Scan for the cell matching the given text and deliver its (X, Y) coordinate at center. 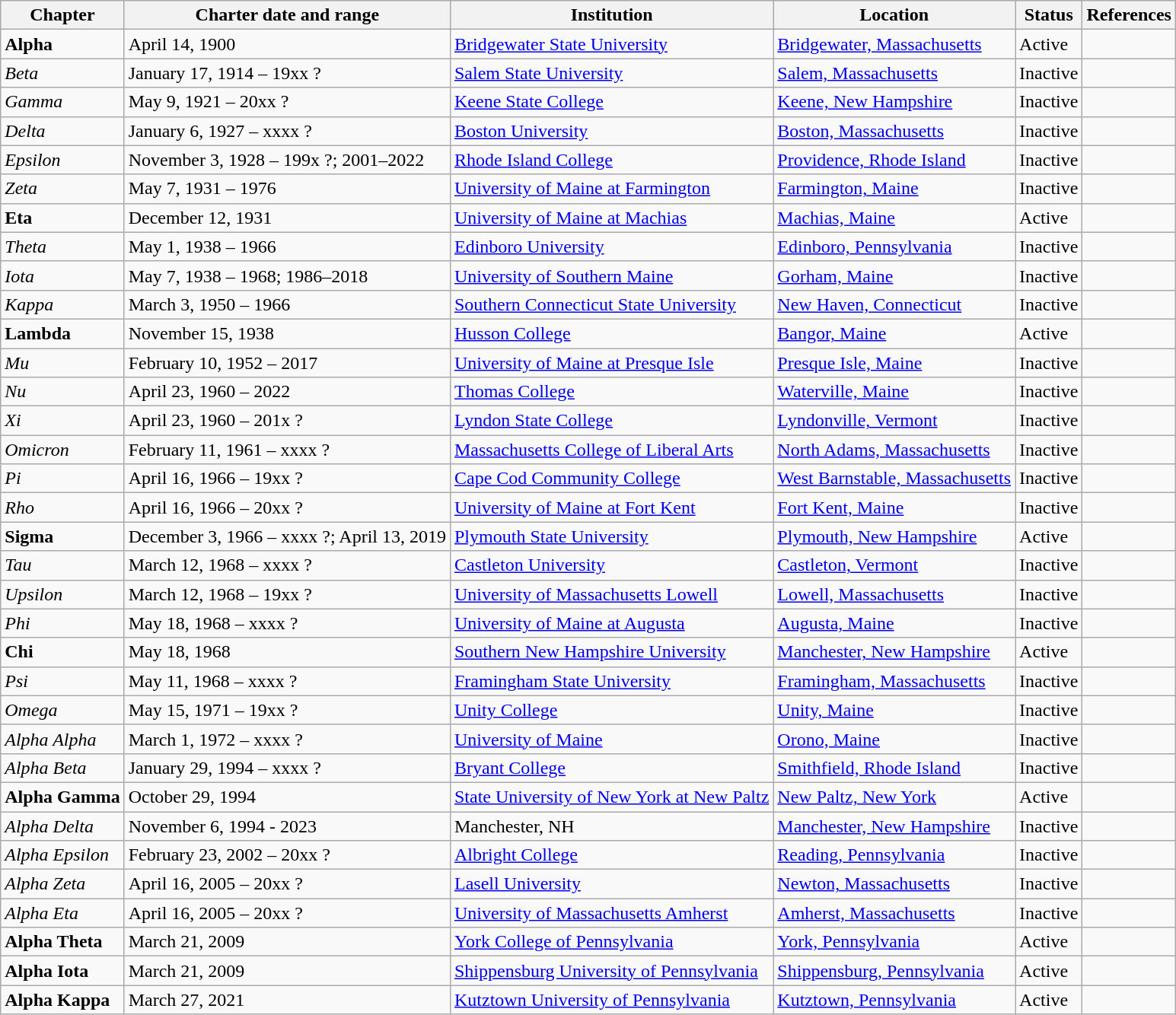
February 10, 1952 – 2017 (287, 363)
Kappa (62, 304)
Theta (62, 247)
Gorham, Maine (894, 275)
Chapter (62, 15)
Framingham, Massachusetts (894, 681)
Thomas College (611, 392)
January 17, 1914 – 19xx ? (287, 73)
Newton, Massachusetts (894, 884)
Rhode Island College (611, 160)
Framingham State University (611, 681)
Shippensburg University of Pennsylvania (611, 971)
October 29, 1994 (287, 797)
Farmington, Maine (894, 189)
Bridgewater, Massachusetts (894, 44)
New Paltz, New York (894, 797)
May 7, 1938 – 1968; 1986–2018 (287, 275)
Plymouth State University (611, 536)
Boston University (611, 131)
University of Maine at Augusta (611, 623)
University of Maine at Machias (611, 218)
Omicron (62, 450)
Alpha Delta (62, 826)
Lambda (62, 333)
Providence, Rhode Island (894, 160)
November 6, 1994 - 2023 (287, 826)
Unity, Maine (894, 710)
February 23, 2002 – 20xx ? (287, 855)
Southern Connecticut State University (611, 304)
Status (1049, 15)
Fort Kent, Maine (894, 508)
November 3, 1928 – 199x ?; 2001–2022 (287, 160)
May 1, 1938 – 1966 (287, 247)
Massachusetts College of Liberal Arts (611, 450)
Salem State University (611, 73)
April 14, 1900 (287, 44)
Alpha Gamma (62, 797)
Alpha Alpha (62, 739)
January 29, 1994 – xxxx ? (287, 768)
University of Southern Maine (611, 275)
West Barnstable, Massachusetts (894, 479)
Institution (611, 15)
March 3, 1950 – 1966 (287, 304)
Sigma (62, 536)
Xi (62, 421)
May 18, 1968 – xxxx ? (287, 623)
Amherst, Massachusetts (894, 913)
Husson College (611, 333)
Pi (62, 479)
Alpha Epsilon (62, 855)
Eta (62, 218)
Mu (62, 363)
March 12, 1968 – 19xx ? (287, 594)
March 12, 1968 – xxxx ? (287, 565)
Lasell University (611, 884)
March 1, 1972 – xxxx ? (287, 739)
Smithfield, Rhode Island (894, 768)
March 27, 2021 (287, 1000)
April 23, 1960 – 201x ? (287, 421)
University of Maine at Fort Kent (611, 508)
Alpha (62, 44)
University of Maine at Presque Isle (611, 363)
Edinboro University (611, 247)
Psi (62, 681)
Waterville, Maine (894, 392)
Keene, New Hampshire (894, 102)
Beta (62, 73)
January 6, 1927 – xxxx ? (287, 131)
Charter date and range (287, 15)
University of Maine at Farmington (611, 189)
April 16, 1966 – 20xx ? (287, 508)
Shippensburg, Pennsylvania (894, 971)
Alpha Iota (62, 971)
Iota (62, 275)
York College of Pennsylvania (611, 942)
Upsilon (62, 594)
Plymouth, New Hampshire (894, 536)
Machias, Maine (894, 218)
North Adams, Massachusetts (894, 450)
Location (894, 15)
May 15, 1971 – 19xx ? (287, 710)
Augusta, Maine (894, 623)
Castleton, Vermont (894, 565)
Alpha Kappa (62, 1000)
Chi (62, 652)
Gamma (62, 102)
Nu (62, 392)
Boston, Massachusetts (894, 131)
University of Maine (611, 739)
Alpha Beta (62, 768)
New Haven, Connecticut (894, 304)
February 11, 1961 – xxxx ? (287, 450)
Keene State College (611, 102)
Unity College (611, 710)
Bryant College (611, 768)
State University of New York at New Paltz (611, 797)
Bangor, Maine (894, 333)
Omega (62, 710)
Kutztown, Pennsylvania (894, 1000)
Castleton University (611, 565)
York, Pennsylvania (894, 942)
November 15, 1938 (287, 333)
Cape Cod Community College (611, 479)
Manchester, NH (611, 826)
Phi (62, 623)
May 7, 1931 – 1976 (287, 189)
Edinboro, Pennsylvania (894, 247)
Alpha Eta (62, 913)
Alpha Theta (62, 942)
Orono, Maine (894, 739)
Southern New Hampshire University (611, 652)
Zeta (62, 189)
Presque Isle, Maine (894, 363)
Tau (62, 565)
December 12, 1931 (287, 218)
Bridgewater State University (611, 44)
Rho (62, 508)
Lyndonville, Vermont (894, 421)
April 16, 1966 – 19xx ? (287, 479)
Alpha Zeta (62, 884)
Lyndon State College (611, 421)
May 9, 1921 – 20xx ? (287, 102)
Delta (62, 131)
May 11, 1968 – xxxx ? (287, 681)
May 18, 1968 (287, 652)
Lowell, Massachusetts (894, 594)
Reading, Pennsylvania (894, 855)
Albright College (611, 855)
December 3, 1966 – xxxx ?; April 13, 2019 (287, 536)
References (1130, 15)
Kutztown University of Pennsylvania (611, 1000)
Epsilon (62, 160)
April 23, 1960 – 2022 (287, 392)
University of Massachusetts Lowell (611, 594)
University of Massachusetts Amherst (611, 913)
Salem, Massachusetts (894, 73)
